From the cell containing the given text, extract its center point as (x, y) coordinate. 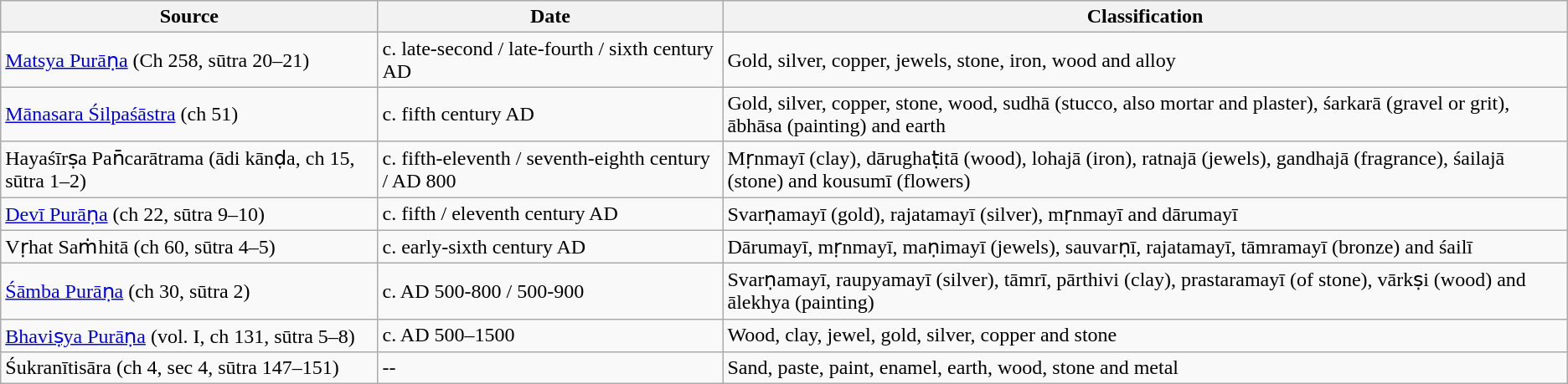
Gold, silver, copper, stone, wood, sudhā (stucco, also mortar and plaster), śarkarā (gravel or grit), ābhāsa (painting) and earth (1145, 114)
Gold, silver, copper, jewels, stone, iron, wood and alloy (1145, 60)
Bhaviṣya Purāṇa (vol. I, ch 131, sūtra 5–8) (189, 335)
c. fifth-eleventh / seventh-eighth century / AD 800 (550, 169)
-- (550, 368)
c. AD 500-800 / 500-900 (550, 291)
c. late-second / late-fourth / sixth century AD (550, 60)
Svarṇamayī (gold), rajatamayī (silver), mṛnmayī and dārumayī (1145, 214)
Wood, clay, jewel, gold, silver, copper and stone (1145, 335)
c. AD 500–1500 (550, 335)
Svarṇamayī, raupyamayī (silver), tāmrī, pārthivi (clay), prastaramayī (of stone), vārkṣi (wood) and ālekhya (painting) (1145, 291)
Devī Purāṇa (ch 22, sūtra 9–10) (189, 214)
Matsya Purāṇa (Ch 258, sūtra 20–21) (189, 60)
c. fifth / eleventh century AD (550, 214)
Mṛnmayī (clay), dārughaṭitā (wood), lohajā (iron), ratnajā (jewels), gandhajā (fragrance), śailajā (stone) and kousumī (flowers) (1145, 169)
c. fifth century AD (550, 114)
Source (189, 17)
Śāmba Purāṇa (ch 30, sūtra 2) (189, 291)
Vṛhat Saṁhitā (ch 60, sūtra 4–5) (189, 247)
Dārumayī, mṛnmayī, maṇimayī (jewels), sauvarṇī, rajatamayī, tāmramayī (bronze) and śailī (1145, 247)
Classification (1145, 17)
Śukranītisāra (ch 4, sec 4, sūtra 147–151) (189, 368)
Date (550, 17)
Hayaśīrṣa Pan̄carātrama (ādi kānḍa, ch 15, sūtra 1–2) (189, 169)
c. early-sixth century AD (550, 247)
Mānasara Śilpaśāstra (ch 51) (189, 114)
Sand, paste, paint, enamel, earth, wood, stone and metal (1145, 368)
